Determine the [x, y] coordinate at the center of the cell enclosing the given text.  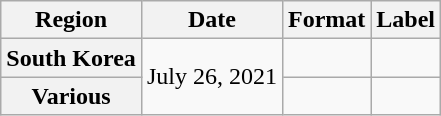
July 26, 2021 [212, 77]
Date [212, 20]
Format [326, 20]
Various [72, 96]
South Korea [72, 58]
Region [72, 20]
Label [406, 20]
